Detect which cell encompasses the target text, then output its (x, y) center coordinate. 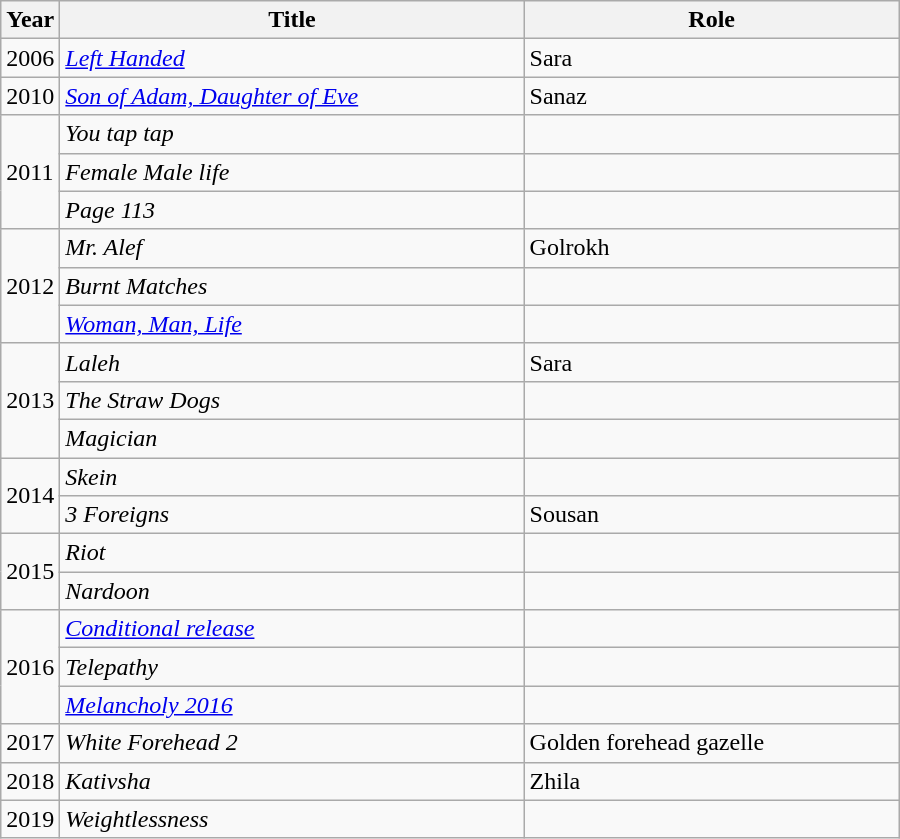
Year (30, 20)
Zhila (712, 781)
Laleh (292, 362)
2018 (30, 781)
2011 (30, 172)
Left Handed (292, 58)
2010 (30, 96)
Role (712, 20)
Conditional release (292, 629)
Riot (292, 553)
2017 (30, 743)
The Straw Dogs (292, 400)
Female Male life (292, 172)
Son of Adam, Daughter of Eve (292, 96)
2019 (30, 819)
Golrokh (712, 248)
Weightlessness (292, 819)
White Forehead 2 (292, 743)
Woman, Man, Life (292, 324)
2006 (30, 58)
2014 (30, 496)
Kativsha (292, 781)
2015 (30, 572)
Telepathy (292, 667)
Mr. Alef (292, 248)
Nardoon (292, 591)
Magician (292, 438)
2016 (30, 667)
Sousan (712, 515)
Sanaz (712, 96)
Title (292, 20)
Page 113 (292, 210)
Burnt Matches (292, 286)
Golden forehead gazelle (712, 743)
2013 (30, 400)
2012 (30, 286)
3 Foreigns (292, 515)
You tap tap (292, 134)
Skein (292, 477)
Melancholy 2016 (292, 705)
